Determine the [x, y] coordinate at the center of the cell enclosing the given text.  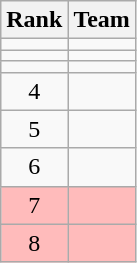
5 [34, 129]
Rank [34, 20]
6 [34, 167]
4 [34, 91]
Team [102, 20]
8 [34, 243]
7 [34, 205]
